Provide the [x, y] coordinate of the cell's center where the given text is located.  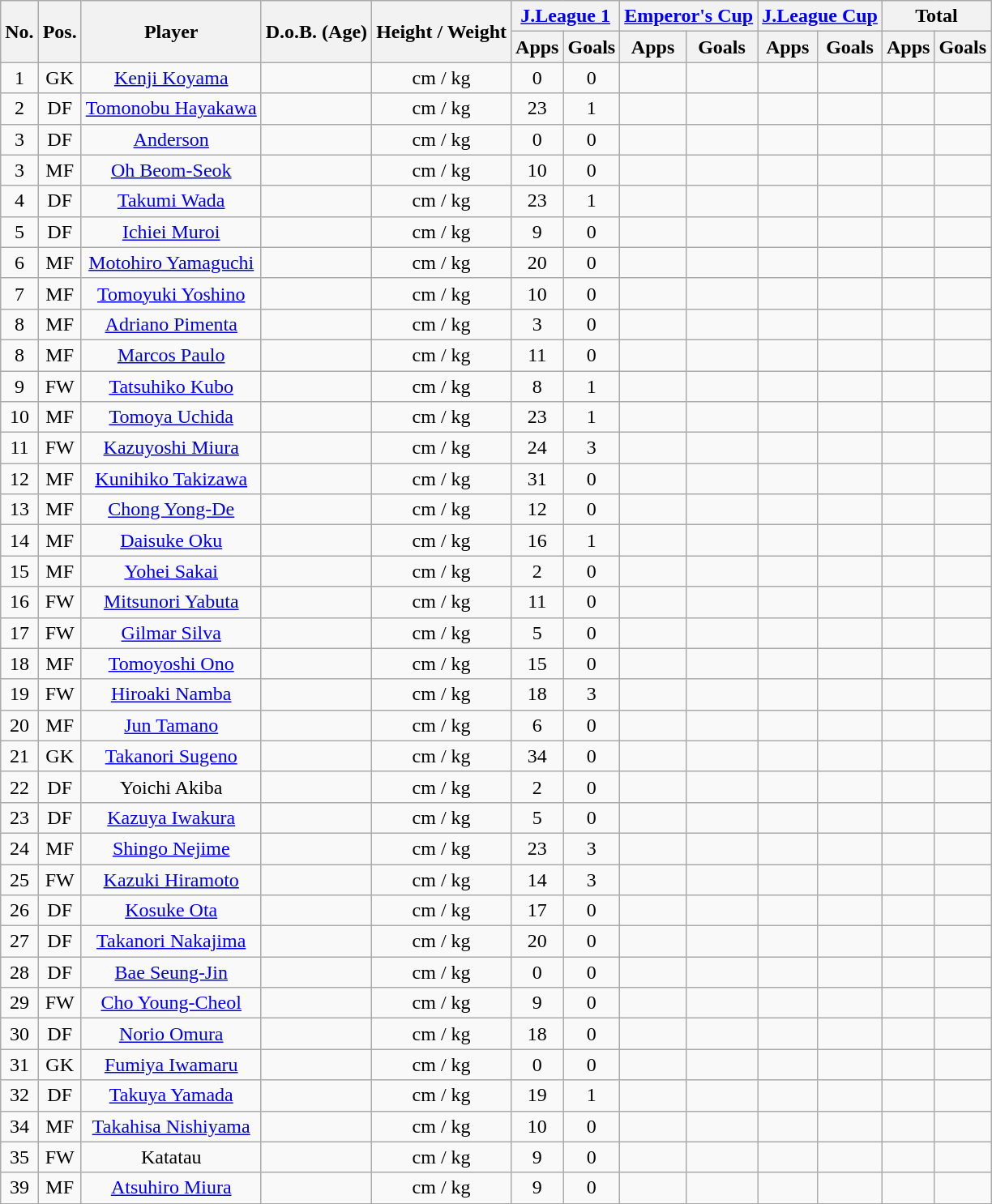
Tomoyuki Yoshino [171, 293]
Hiroaki Namba [171, 694]
J.League 1 [566, 16]
Takahisa Nishiyama [171, 1126]
Total [936, 16]
Kunihiko Takizawa [171, 479]
Cho Young-Cheol [171, 1003]
32 [19, 1095]
Takanori Sugeno [171, 756]
22 [19, 787]
13 [19, 510]
Anderson [171, 139]
21 [19, 756]
Yohei Sakai [171, 571]
Tomoyoshi Ono [171, 664]
35 [19, 1157]
Chong Yong-De [171, 510]
Oh Beom-Seok [171, 170]
Kenji Koyama [171, 78]
Bae Seung-Jin [171, 972]
D.o.B. (Age) [316, 32]
Tomoya Uchida [171, 417]
Marcos Paulo [171, 355]
Adriano Pimenta [171, 324]
Kazuya Iwakura [171, 818]
Daisuke Oku [171, 540]
Gilmar Silva [171, 633]
Kosuke Ota [171, 911]
27 [19, 941]
Kazuyoshi Miura [171, 448]
30 [19, 1034]
4 [19, 201]
Jun Tamano [171, 725]
Fumiya Iwamaru [171, 1065]
Tomonobu Hayakawa [171, 109]
No. [19, 32]
Pos. [60, 32]
Player [171, 32]
Mitsunori Yabuta [171, 602]
29 [19, 1003]
7 [19, 293]
Takuya Yamada [171, 1095]
25 [19, 879]
Tatsuhiko Kubo [171, 386]
Yoichi Akiba [171, 787]
Atsuhiro Miura [171, 1188]
Katatau [171, 1157]
J.League Cup [820, 16]
26 [19, 911]
Motohiro Yamaguchi [171, 263]
Shingo Nejime [171, 848]
28 [19, 972]
Norio Omura [171, 1034]
Ichiei Muroi [171, 232]
Height / Weight [442, 32]
39 [19, 1188]
Takanori Nakajima [171, 941]
Emperor's Cup [689, 16]
Kazuki Hiramoto [171, 879]
Takumi Wada [171, 201]
